For the text-containing cell, return its midpoint in [X, Y] coordinate format. 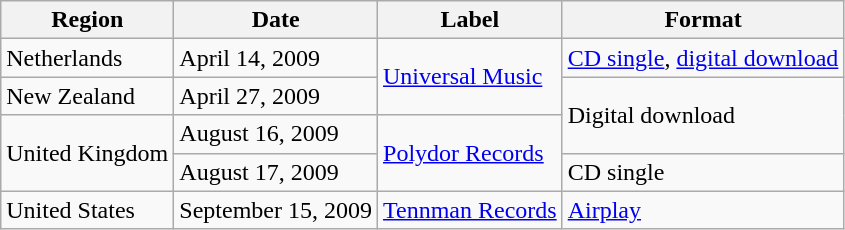
Digital download [703, 115]
Region [88, 20]
New Zealand [88, 96]
Format [703, 20]
Airplay [703, 210]
August 16, 2009 [276, 134]
United Kingdom [88, 153]
CD single [703, 172]
CD single, digital download [703, 58]
Label [470, 20]
August 17, 2009 [276, 172]
Polydor Records [470, 153]
Netherlands [88, 58]
Date [276, 20]
United States [88, 210]
April 14, 2009 [276, 58]
Tennman Records [470, 210]
Universal Music [470, 77]
September 15, 2009 [276, 210]
April 27, 2009 [276, 96]
